Output the [x, y] coordinate of the center of the cell containing the given text.  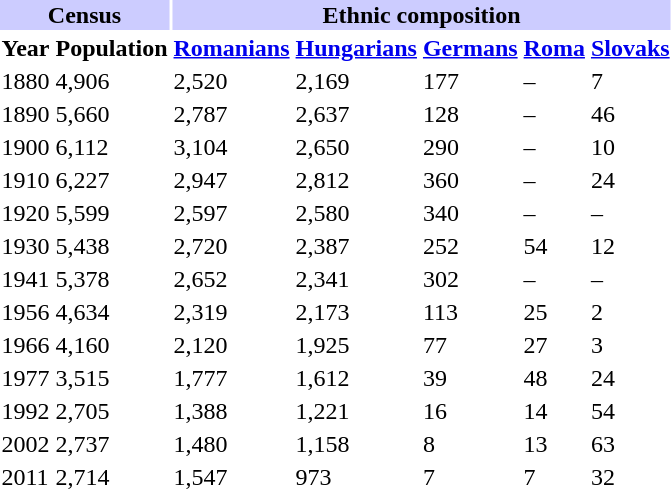
1,925 [356, 345]
2,173 [356, 312]
Ethnic composition [422, 15]
5,599 [112, 213]
6,227 [112, 180]
2,652 [232, 279]
1910 [26, 180]
177 [470, 81]
7 [630, 81]
Year [26, 48]
Hungarians [356, 48]
5,438 [112, 246]
2,120 [232, 345]
Romanians [232, 48]
4,160 [112, 345]
1,612 [356, 378]
27 [554, 345]
2,737 [112, 444]
10 [630, 147]
1941 [26, 279]
360 [470, 180]
5,660 [112, 114]
3 [630, 345]
46 [630, 114]
1930 [26, 246]
2,580 [356, 213]
4,634 [112, 312]
302 [470, 279]
13 [554, 444]
2,319 [232, 312]
2,341 [356, 279]
3,515 [112, 378]
290 [470, 147]
1,158 [356, 444]
63 [630, 444]
1890 [26, 114]
1956 [26, 312]
4,906 [112, 81]
6,112 [112, 147]
2,650 [356, 147]
1900 [26, 147]
2,720 [232, 246]
2,705 [112, 411]
1,388 [232, 411]
1880 [26, 81]
Census [84, 15]
2,520 [232, 81]
48 [554, 378]
128 [470, 114]
113 [470, 312]
3,104 [232, 147]
1,480 [232, 444]
2,387 [356, 246]
Slovaks [630, 48]
1966 [26, 345]
252 [470, 246]
14 [554, 411]
12 [630, 246]
25 [554, 312]
Population [112, 48]
1977 [26, 378]
2,947 [232, 180]
2,812 [356, 180]
2 [630, 312]
1992 [26, 411]
2,597 [232, 213]
1920 [26, 213]
1,221 [356, 411]
2,169 [356, 81]
16 [470, 411]
8 [470, 444]
39 [470, 378]
77 [470, 345]
Roma [554, 48]
5,378 [112, 279]
2,637 [356, 114]
2002 [26, 444]
2,787 [232, 114]
Germans [470, 48]
1,777 [232, 378]
340 [470, 213]
